Return (X, Y) of the center of cell containing provided text 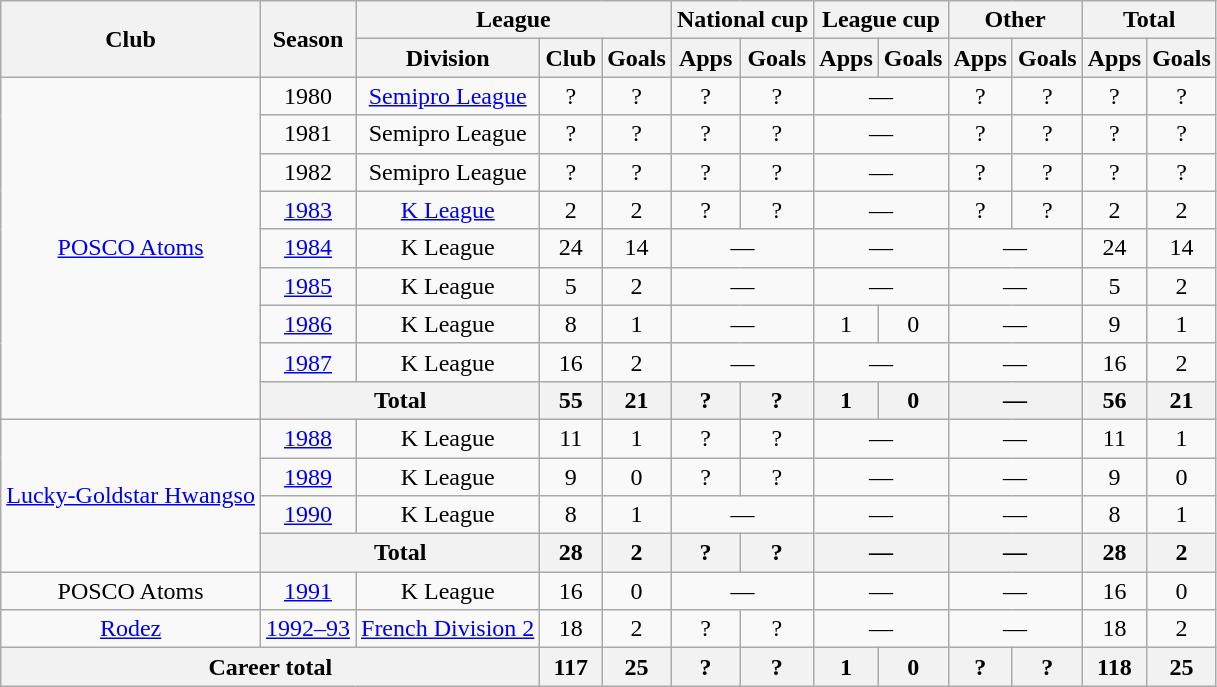
1992–93 (308, 629)
French Division 2 (448, 629)
118 (1114, 667)
1984 (308, 248)
League (514, 20)
Lucky-Goldstar Hwangso (131, 495)
1990 (308, 515)
1987 (308, 362)
1988 (308, 438)
Rodez (131, 629)
1982 (308, 172)
1981 (308, 134)
55 (571, 400)
1991 (308, 591)
1983 (308, 210)
56 (1114, 400)
1989 (308, 477)
1985 (308, 286)
117 (571, 667)
League cup (881, 20)
Division (448, 58)
Career total (270, 667)
Other (1015, 20)
1980 (308, 96)
Season (308, 39)
1986 (308, 324)
National cup (742, 20)
